Pinpoint the cell where the given text exists, returning its (x, y) midpoint coordinate. 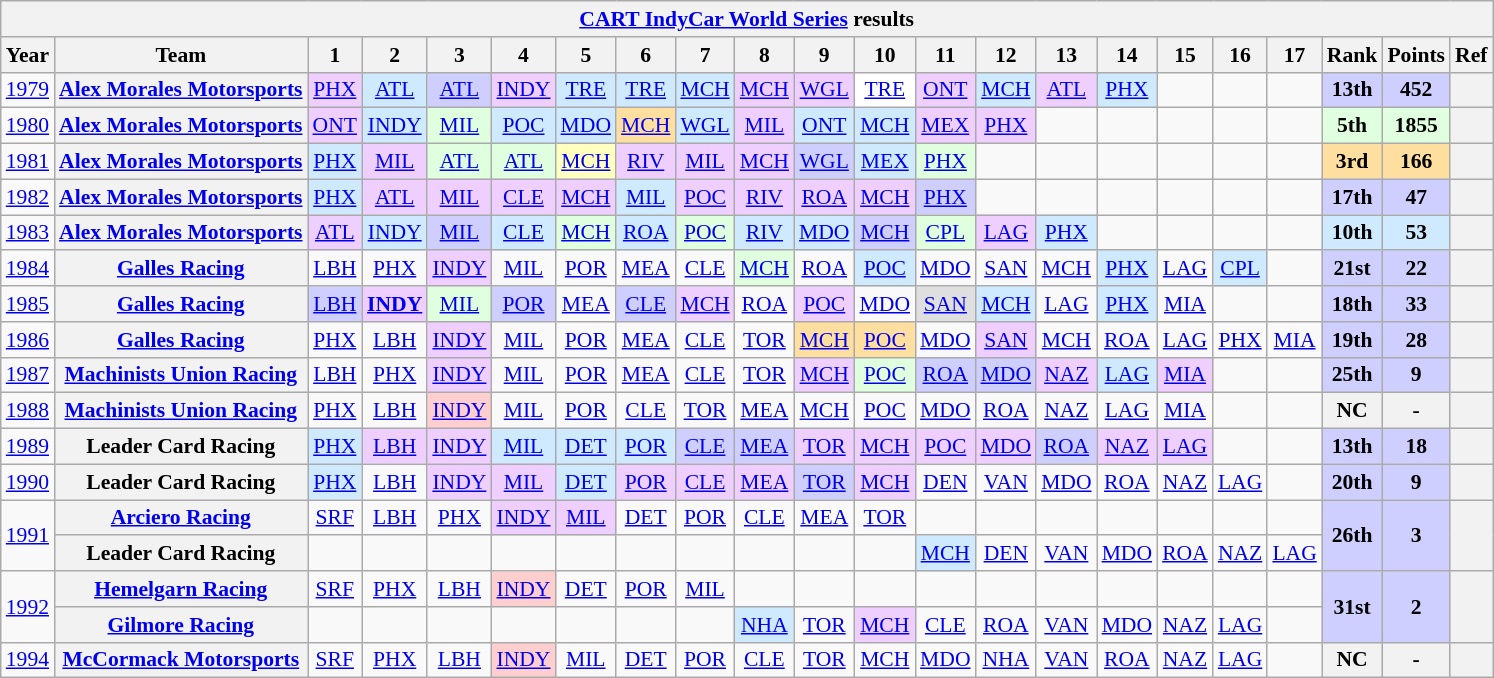
8 (764, 55)
5 (586, 55)
Arciero Racing (181, 518)
14 (1128, 55)
4 (523, 55)
166 (1416, 162)
452 (1416, 90)
12 (1006, 55)
15 (1185, 55)
18th (1352, 304)
McCormack Motorsports (181, 660)
53 (1416, 233)
Team (181, 55)
25th (1352, 375)
11 (946, 55)
1994 (28, 660)
6 (646, 55)
26th (1352, 536)
1 (335, 55)
28 (1416, 340)
1984 (28, 269)
7 (704, 55)
10th (1352, 233)
1982 (28, 197)
1985 (28, 304)
1990 (28, 482)
3rd (1352, 162)
18 (1416, 447)
1983 (28, 233)
Ref (1471, 55)
47 (1416, 197)
10 (886, 55)
Hemelgarn Racing (181, 589)
Points (1416, 55)
33 (1416, 304)
22 (1416, 269)
17th (1352, 197)
21st (1352, 269)
Gilmore Racing (181, 625)
Year (28, 55)
1991 (28, 536)
13 (1066, 55)
1987 (28, 375)
16 (1240, 55)
1981 (28, 162)
20th (1352, 482)
1980 (28, 126)
1992 (28, 606)
Rank (1352, 55)
5th (1352, 126)
17 (1294, 55)
19th (1352, 340)
1986 (28, 340)
1979 (28, 90)
1988 (28, 411)
1989 (28, 447)
31st (1352, 606)
CART IndyCar World Series results (747, 19)
1855 (1416, 126)
